Return the (X, Y) coordinate for the center point of the cell that contains the specified text.  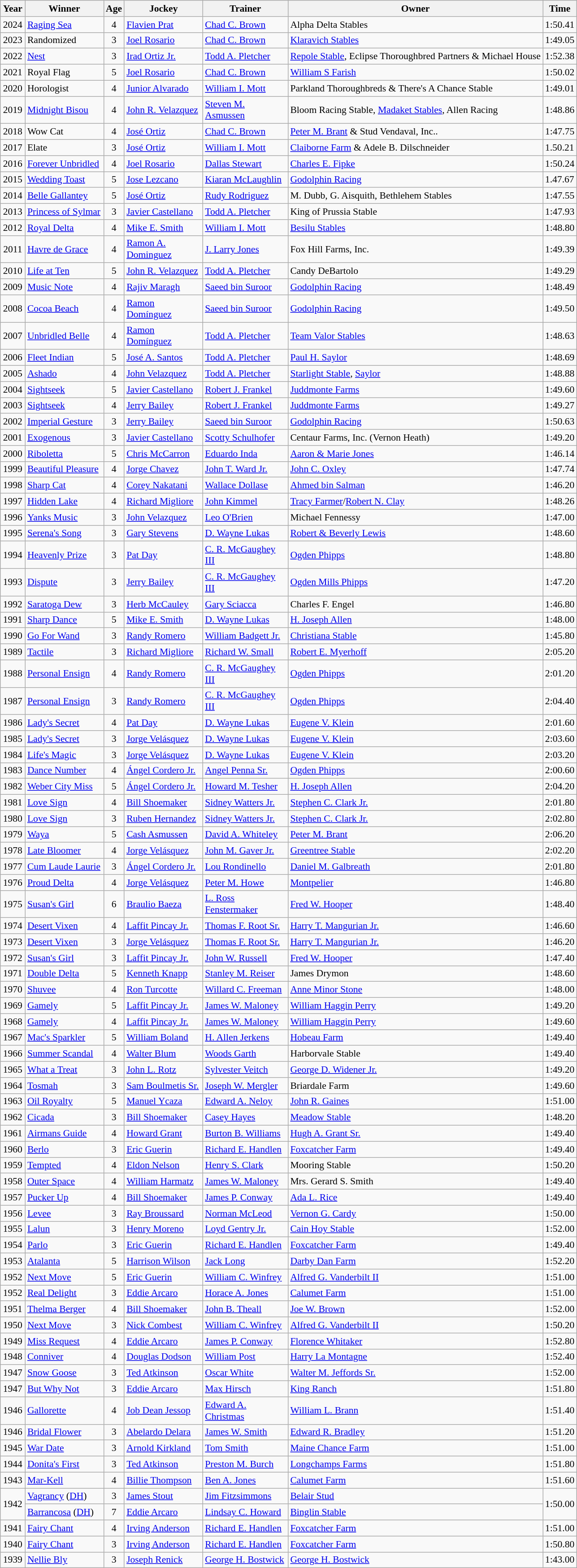
Hidden Lake (65, 502)
Cocoa Beach (65, 308)
1:48.69 (560, 358)
Herb McCauley (163, 604)
2024 (13, 25)
Irad Ortiz Jr. (163, 56)
1:43.00 (560, 1560)
Royal Flag (65, 73)
2019 (13, 110)
Bridal Flower (65, 1432)
Levee (65, 1213)
1:45.80 (560, 636)
John Kimmel (245, 502)
Winner (65, 9)
Horace A. Jones (245, 1293)
1992 (13, 604)
Rajiv Maragh (163, 287)
War Date (65, 1448)
Waya (65, 835)
1984 (13, 755)
Royal Delta (65, 228)
Peter M. Howe (245, 883)
2001 (13, 437)
1975 (13, 904)
2016 (13, 164)
1980 (13, 819)
1996 (13, 517)
John B. Theall (245, 1309)
1:49.50 (560, 308)
1:46.14 (560, 454)
1:48.63 (560, 336)
Lalun (65, 1229)
Parkland Thoroughbreds & There's A Chance Stable (415, 88)
Oscar White (245, 1373)
1:50.02 (560, 73)
Tempted (65, 1165)
Miss Request (65, 1341)
Job Dean Jessop (163, 1410)
Nellie Bly (65, 1560)
Joseph Renick (163, 1560)
Real Delight (65, 1293)
Belair Stud (415, 1496)
1:49.27 (560, 406)
Riboletta (65, 454)
Joe W. Brown (415, 1309)
1990 (13, 636)
2004 (13, 390)
2:04.40 (560, 701)
1970 (13, 990)
Anne Minor Stone (415, 990)
2022 (13, 56)
2003 (13, 406)
Harry La Montagne (415, 1357)
1991 (13, 620)
William S Farish (415, 73)
Manuel Ycaza (163, 1101)
Edward A. Neloy (245, 1101)
Bloom Racing Stable, Madaket Stables, Allen Racing (415, 110)
Year (13, 9)
1978 (13, 851)
Montpelier (415, 883)
Oil Royalty (65, 1101)
H. Allen Jerkens (245, 1038)
Candy DeBartolo (415, 271)
1:51.40 (560, 1410)
John C. Oxley (415, 469)
Unbridled Belle (65, 336)
John M. Gaver Jr. (245, 851)
Havre de Grace (65, 249)
1955 (13, 1229)
Vagrancy (DH) (65, 1496)
King Ranch (415, 1389)
1:47.74 (560, 469)
1:47.55 (560, 196)
Ray Broussard (163, 1213)
1982 (13, 787)
Beautiful Pleasure (65, 469)
1968 (13, 1022)
1956 (13, 1213)
Junior Alvarado (163, 88)
Burton B. Williams (245, 1134)
Eduardo Inda (245, 454)
Walter Blum (163, 1054)
2:04.20 (560, 787)
James Stout (163, 1496)
1957 (13, 1197)
1941 (13, 1528)
Robert & Beverly Lewis (415, 533)
Richard W. Small (245, 652)
1960 (13, 1149)
Saratoga Dew (65, 604)
2:06.20 (560, 835)
2018 (13, 132)
Weber City Miss (65, 787)
Harborvale Stable (415, 1054)
Eldon Nelson (163, 1165)
Binglin Stable (415, 1512)
Angel Penna Sr. (245, 771)
Outer Space (65, 1182)
1950 (13, 1325)
Centaur Farms, Inc. (Vernon Heath) (415, 437)
1987 (13, 701)
Cum Laude Laurie (65, 866)
Jack Long (245, 1261)
William Harmatz (163, 1182)
1974 (13, 926)
Kenneth Knapp (163, 974)
Life's Magic (65, 755)
James Drymon (415, 974)
Daniel M. Galbreath (415, 866)
Henry Moreno (163, 1229)
Trainer (245, 9)
Flavien Prat (163, 25)
Charles F. Engel (415, 604)
Claiborne Farm & Adele B. Dilschneider (415, 148)
1976 (13, 883)
Charles E. Fipke (415, 164)
2:05.20 (560, 652)
1:51.60 (560, 1480)
2021 (13, 73)
Ramon A. Dominguez (163, 249)
Imperial Gesture (65, 422)
Age (114, 9)
Willard C. Freeman (245, 990)
Alpha Delta Stables (415, 25)
Dance Number (65, 771)
1940 (13, 1544)
1985 (13, 739)
Tosmah (65, 1086)
Longchamps Farms (415, 1464)
2014 (13, 196)
Ada L. Rice (415, 1197)
1964 (13, 1086)
Wedding Toast (65, 180)
Lindsay C. Howard (245, 1512)
Robert E. Myerhoff (415, 652)
1988 (13, 673)
1:48.20 (560, 1118)
1939 (13, 1560)
1977 (13, 866)
Forever Unbridled (65, 164)
2002 (13, 422)
Braulio Baeza (163, 904)
Douglas Dodson (163, 1357)
2:02.20 (560, 851)
David A. Whiteley (245, 835)
1:48.49 (560, 287)
Sharp Dance (65, 620)
Joseph W. Mergler (245, 1086)
Max Hirsch (245, 1389)
1945 (13, 1448)
2020 (13, 88)
Gary Sciacca (245, 604)
Leo O'Brien (245, 517)
Henry S. Clark (245, 1165)
1:47.00 (560, 517)
1:52.38 (560, 56)
Cain Hoy Stable (415, 1229)
Hugh A. Grant Sr. (415, 1134)
Maine Chance Farm (415, 1448)
1999 (13, 469)
William Badgett Jr. (245, 636)
1954 (13, 1245)
Go For Wand (65, 636)
1:47.40 (560, 958)
Besilu Stables (415, 228)
William Post (245, 1357)
Tracy Farmer/Robert N. Clay (415, 502)
1953 (13, 1261)
Exogenous (65, 437)
2011 (13, 249)
Briardale Farm (415, 1086)
2:03.60 (560, 739)
1979 (13, 835)
1:50.80 (560, 1544)
Rudy Rodriguez (245, 196)
Midnight Bisou (65, 110)
Fox Hill Farms, Inc. (415, 249)
1965 (13, 1070)
1:47.20 (560, 583)
Florence Whitaker (415, 1341)
1989 (13, 652)
1:49.39 (560, 249)
L. Ross Fenstermaker (245, 904)
1949 (13, 1341)
1:52.80 (560, 1341)
Walter M. Jeffords Sr. (415, 1373)
1:47.75 (560, 132)
William Boland (163, 1038)
1972 (13, 958)
James W. Smith (245, 1432)
Repole Stable, Eclipse Thoroughbred Partners & Michael House (415, 56)
Dispute (65, 583)
Mac's Sparkler (65, 1038)
Woods Garth (245, 1054)
Mooring Stable (415, 1165)
1944 (13, 1464)
2009 (13, 287)
1994 (13, 555)
1981 (13, 803)
Parlo (65, 1245)
Greentree Stable (415, 851)
Conniver (65, 1357)
Princess of Sylmar (65, 212)
2:01.60 (560, 723)
Corey Nakatani (163, 485)
2015 (13, 180)
Billie Thompson (163, 1480)
Time (560, 9)
2017 (13, 148)
2005 (13, 374)
Nick Combest (163, 1325)
Belle Gallantey (65, 196)
2013 (13, 212)
Casey Hayes (245, 1118)
Jorge Chavez (163, 469)
2007 (13, 336)
7 (114, 1512)
1997 (13, 502)
Dallas Stewart (245, 164)
Team Valor Stables (415, 336)
Loyd Gentry Jr. (245, 1229)
Randomized (65, 40)
Snow Goose (65, 1373)
Darby Dan Farm (415, 1261)
2023 (13, 40)
1966 (13, 1054)
Summer Scandal (65, 1054)
Kiaran McLaughlin (245, 180)
2:03.20 (560, 755)
Wow Cat (65, 132)
Late Bloomer (65, 851)
1:52.20 (560, 1261)
M. Dubb, G. Aisquith, Bethlehem Stables (415, 196)
1:48.86 (560, 110)
Ogden Mills Phipps (415, 583)
Sam Boulmetis Sr. (163, 1086)
6 (114, 904)
Tom Smith (245, 1448)
Steven M. Asmussen (245, 110)
1:47.93 (560, 212)
1:49.29 (560, 271)
Ashado (65, 374)
What a Treat (65, 1070)
Meadow Stable (415, 1118)
Klaravich Stables (415, 40)
Atalanta (65, 1261)
1:50.24 (560, 164)
2000 (13, 454)
1983 (13, 771)
Raging Sea (65, 25)
Horologist (65, 88)
2:02.80 (560, 819)
Ahmed bin Salman (415, 485)
1969 (13, 1006)
1998 (13, 485)
1986 (13, 723)
Barrancosa (DH) (65, 1512)
Serena's Song (65, 533)
Preston M. Burch (245, 1464)
Norman McLeod (245, 1213)
Mar-Kell (65, 1480)
Nest (65, 56)
1967 (13, 1038)
Aaron & Marie Jones (415, 454)
1:50.41 (560, 25)
1:52.40 (560, 1357)
Arnold Kirkland (163, 1448)
Lou Rondinello (245, 866)
1962 (13, 1118)
Tactile (65, 652)
Berlo (65, 1149)
Cash Asmussen (163, 835)
2:01.20 (560, 673)
Ron Turcotte (163, 990)
John L. Rotz (163, 1070)
1959 (13, 1165)
Cicada (65, 1118)
Howard M. Tesher (245, 787)
Jim Fitzsimmons (245, 1496)
2010 (13, 271)
Life at Ten (65, 271)
1:51.20 (560, 1432)
1973 (13, 942)
Yanks Music (65, 517)
Christiana Stable (415, 636)
Paul H. Saylor (415, 358)
Music Note (65, 287)
Proud Delta (65, 883)
Gary Stevens (163, 533)
Starlight Stable, Saylor (415, 374)
1:48.88 (560, 374)
Thelma Berger (65, 1309)
Jockey (163, 9)
Heavenly Prize (65, 555)
But Why Not (65, 1389)
1942 (13, 1504)
Harrison Wilson (163, 1261)
Pucker Up (65, 1197)
Hobeau Farm (415, 1038)
1958 (13, 1182)
J. Larry Jones (245, 249)
1:48.40 (560, 904)
1995 (13, 533)
Owner (415, 9)
Ruben Hernandez (163, 819)
John W. Russell (245, 958)
Michael Fennessy (415, 517)
1971 (13, 974)
George D. Widener Jr. (415, 1070)
Edward R. Bradley (415, 1432)
Scotty Schulhofer (245, 437)
1993 (13, 583)
1963 (13, 1101)
Chris McCarron (163, 454)
Sharp Cat (65, 485)
Howard Grant (163, 1134)
1.50.21 (560, 148)
Sylvester Veitch (245, 1070)
John R. Gaines (415, 1101)
2008 (13, 308)
1:48.26 (560, 502)
Ben A. Jones (245, 1480)
Double Delta (65, 974)
Stanley M. Reiser (245, 974)
William L. Brann (415, 1410)
Donita's First (65, 1464)
2012 (13, 228)
Wallace Dollase (245, 485)
Shuvee (65, 990)
1961 (13, 1134)
1948 (13, 1357)
Peter M. Brant (415, 835)
1943 (13, 1480)
Elate (65, 148)
Gallorette (65, 1410)
Jose Lezcano (163, 180)
José A. Santos (163, 358)
2006 (13, 358)
Fleet Indian (65, 358)
King of Prussia Stable (415, 212)
1951 (13, 1309)
2:00.60 (560, 771)
1:50.63 (560, 422)
Edward A. Christmas (245, 1410)
Peter M. Brant & Stud Vendaval, Inc.. (415, 132)
Airmans Guide (65, 1134)
1:46.60 (560, 926)
Vernon G. Cardy (415, 1213)
1:49.01 (560, 88)
Abelardo Delara (163, 1432)
Mrs. Gerard S. Smith (415, 1182)
1.47.67 (560, 180)
John T. Ward Jr. (245, 469)
1:49.05 (560, 40)
